Pinpoint the cell where the given text exists, returning its [X, Y] midpoint coordinate. 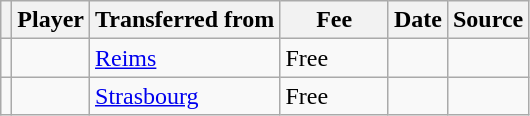
Fee [334, 20]
Source [488, 20]
Player [51, 20]
Reims [185, 58]
Transferred from [185, 20]
Date [418, 20]
Strasbourg [185, 96]
